Capture the cell that displays the provided text and extract its (X, Y) central coordinate. 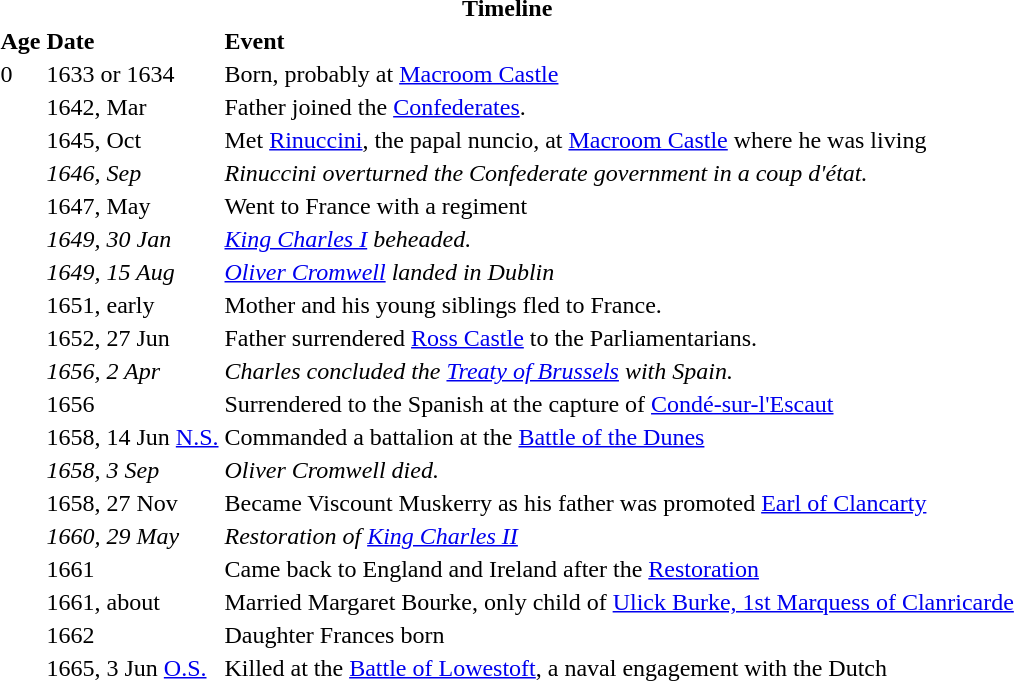
Date (132, 41)
1633 or 1634 (132, 74)
1649, 30 Jan (132, 239)
1651, early (132, 305)
1656, 2 Apr (132, 371)
1656 (132, 404)
1647, May (132, 206)
1661, about (132, 602)
1658, 14 Jun N.S. (132, 437)
1642, Mar (132, 107)
1649, 15 Aug (132, 272)
1661 (132, 569)
1662 (132, 635)
1660, 29 May (132, 536)
1652, 27 Jun (132, 338)
1646, Sep (132, 173)
1658, 3 Sep (132, 470)
1645, Oct (132, 140)
1658, 27 Nov (132, 503)
